Find where the given text appears and provide that cell's center as [X, Y] coordinate. 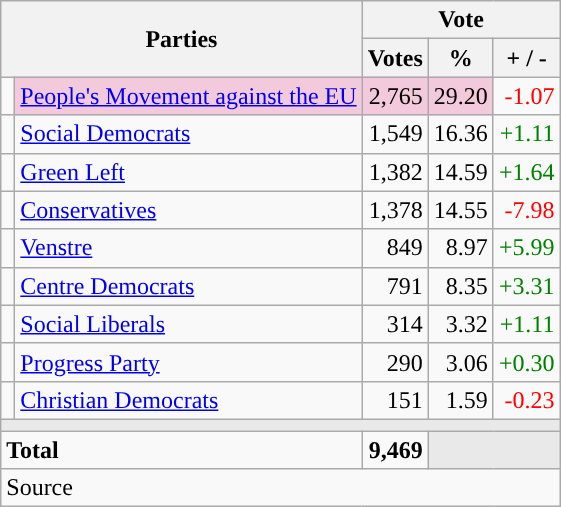
791 [395, 286]
Conservatives [188, 210]
8.97 [460, 248]
Votes [395, 58]
290 [395, 362]
Green Left [188, 172]
Parties [182, 39]
2,765 [395, 96]
8.35 [460, 286]
14.55 [460, 210]
3.06 [460, 362]
+5.99 [526, 248]
+ / - [526, 58]
% [460, 58]
849 [395, 248]
-0.23 [526, 400]
Centre Democrats [188, 286]
3.32 [460, 324]
+3.31 [526, 286]
+1.64 [526, 172]
Christian Democrats [188, 400]
29.20 [460, 96]
Total [182, 449]
14.59 [460, 172]
1,382 [395, 172]
Progress Party [188, 362]
16.36 [460, 134]
-1.07 [526, 96]
+0.30 [526, 362]
Social Liberals [188, 324]
Source [280, 488]
314 [395, 324]
1,378 [395, 210]
Social Democrats [188, 134]
Venstre [188, 248]
People's Movement against the EU [188, 96]
Vote [461, 20]
1,549 [395, 134]
1.59 [460, 400]
151 [395, 400]
-7.98 [526, 210]
9,469 [395, 449]
